Find where the given text appears and provide that cell's center as [X, Y] coordinate. 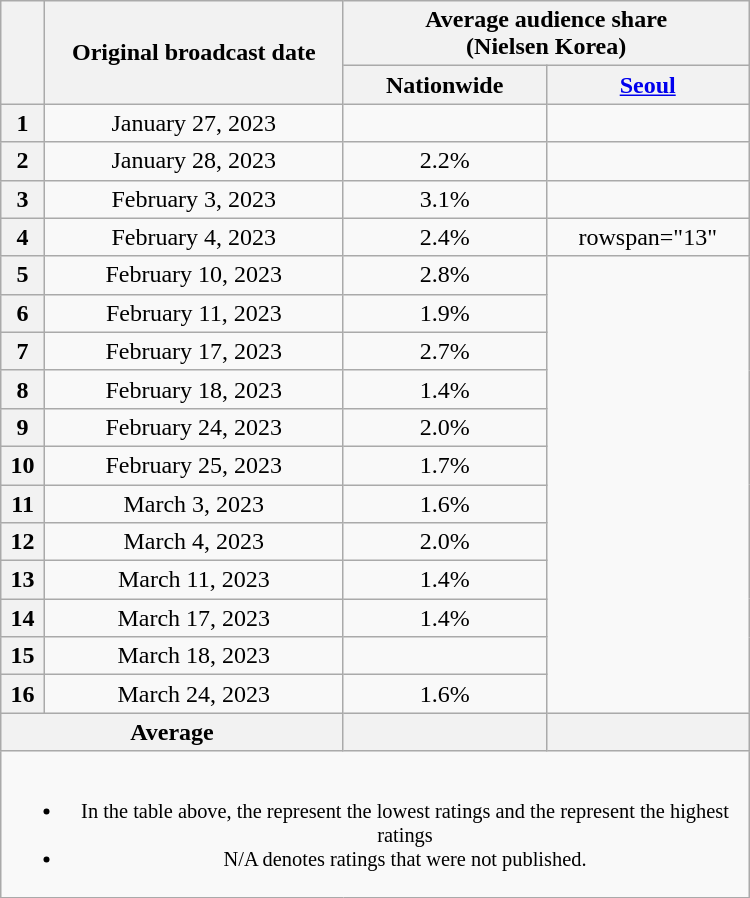
March 4, 2023 [194, 542]
5 [23, 275]
2.8% [444, 275]
March 11, 2023 [194, 580]
March 3, 2023 [194, 503]
In the table above, the represent the lowest ratings and the represent the highest ratingsN/A denotes ratings that were not published. [375, 824]
2.2% [444, 161]
1 [23, 123]
Average [172, 732]
3.1% [444, 199]
1.9% [444, 313]
Average audience share(Nielsen Korea) [546, 34]
3 [23, 199]
Original broadcast date [194, 52]
March 17, 2023 [194, 618]
2.4% [444, 237]
4 [23, 237]
February 4, 2023 [194, 237]
11 [23, 503]
January 28, 2023 [194, 161]
February 3, 2023 [194, 199]
February 17, 2023 [194, 351]
6 [23, 313]
14 [23, 618]
12 [23, 542]
16 [23, 694]
13 [23, 580]
2.7% [444, 351]
7 [23, 351]
February 11, 2023 [194, 313]
February 18, 2023 [194, 389]
Nationwide [444, 85]
March 18, 2023 [194, 656]
February 25, 2023 [194, 465]
February 24, 2023 [194, 427]
January 27, 2023 [194, 123]
10 [23, 465]
rowspan="13" [648, 237]
March 24, 2023 [194, 694]
1.7% [444, 465]
February 10, 2023 [194, 275]
8 [23, 389]
Seoul [648, 85]
9 [23, 427]
15 [23, 656]
2 [23, 161]
